Capture the cell that displays the provided text and extract its (x, y) central coordinate. 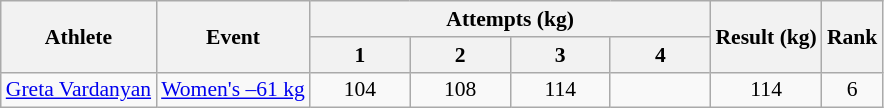
Result (kg) (766, 36)
Athlete (78, 36)
1 (360, 55)
Women's –61 kg (233, 90)
Greta Vardanyan (78, 90)
2 (460, 55)
Event (233, 36)
6 (852, 90)
3 (560, 55)
4 (660, 55)
104 (360, 90)
108 (460, 90)
Rank (852, 36)
Attempts (kg) (510, 19)
